Output the (X, Y) coordinate of the center of the cell containing the given text.  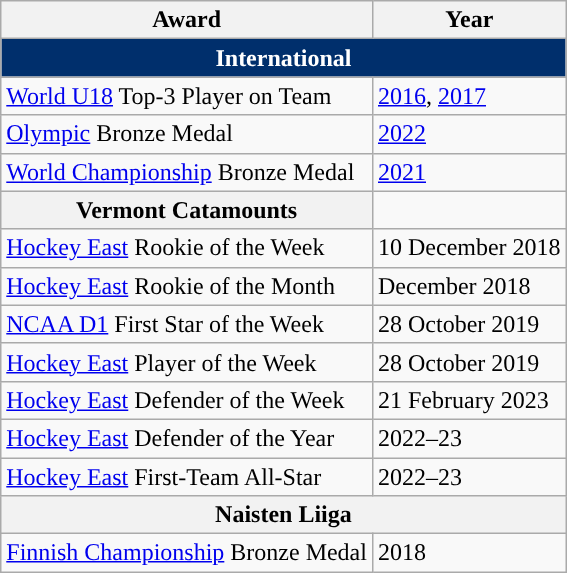
World Championship Bronze Medal (187, 172)
2022 (469, 134)
2016, 2017 (469, 96)
2021 (469, 172)
Finnish Championship Bronze Medal (187, 553)
10 December 2018 (469, 248)
December 2018 (469, 286)
Award (187, 20)
Naisten Liiga (284, 515)
Vermont Catamounts (187, 210)
21 February 2023 (469, 400)
NCAA D1 First Star of the Week (187, 324)
Hockey East Defender of the Year (187, 438)
World U18 Top-3 Player on Team (187, 96)
International (284, 58)
Hockey East Rookie of the Week (187, 248)
Hockey East First-Team All-Star (187, 477)
Hockey East Rookie of the Month (187, 286)
2018 (469, 553)
Hockey East Player of the Week (187, 362)
Hockey East Defender of the Week (187, 400)
Year (469, 20)
Olympic Bronze Medal (187, 134)
